Determine the (X, Y) coordinate at the center of the cell enclosing the given text.  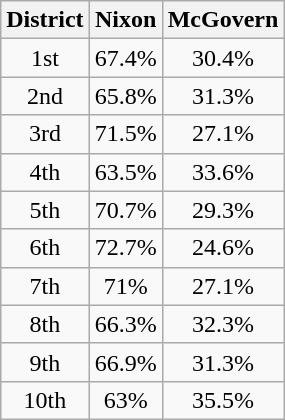
71.5% (126, 134)
66.9% (126, 362)
63% (126, 400)
Nixon (126, 20)
67.4% (126, 58)
70.7% (126, 210)
71% (126, 286)
8th (45, 324)
9th (45, 362)
10th (45, 400)
4th (45, 172)
32.3% (223, 324)
66.3% (126, 324)
65.8% (126, 96)
5th (45, 210)
30.4% (223, 58)
33.6% (223, 172)
35.5% (223, 400)
29.3% (223, 210)
6th (45, 248)
24.6% (223, 248)
72.7% (126, 248)
63.5% (126, 172)
2nd (45, 96)
7th (45, 286)
McGovern (223, 20)
District (45, 20)
1st (45, 58)
3rd (45, 134)
